Find where the given text appears and provide that cell's center as [x, y] coordinate. 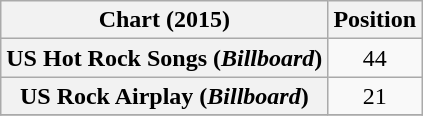
Position [375, 20]
44 [375, 58]
21 [375, 96]
US Rock Airplay (Billboard) [164, 96]
Chart (2015) [164, 20]
US Hot Rock Songs (Billboard) [164, 58]
